Detect which cell encompasses the target text, then output its (X, Y) center coordinate. 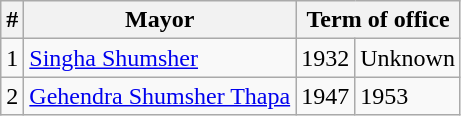
Unknown (408, 58)
1932 (326, 58)
1 (12, 58)
Singha Shumsher (160, 58)
2 (12, 96)
Gehendra Shumsher Thapa (160, 96)
Mayor (160, 20)
Term of office (378, 20)
1953 (408, 96)
1947 (326, 96)
# (12, 20)
